Pinpoint the cell where the given text exists, returning its [X, Y] midpoint coordinate. 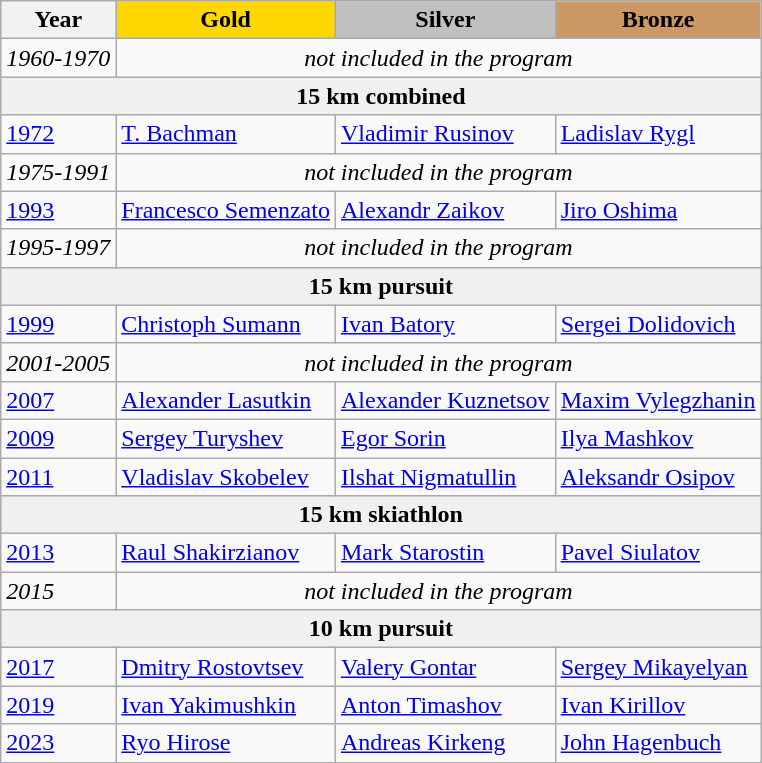
Aleksandr Osipov [658, 477]
2019 [58, 705]
Gold [226, 20]
Alexandr Zaikov [445, 210]
Sergey Turyshev [226, 438]
Ilshat Nigmatullin [445, 477]
Egor Sorin [445, 438]
15 km pursuit [381, 286]
Maxim Vylegzhanin [658, 400]
Mark Starostin [445, 553]
Bronze [658, 20]
Pavel Siulatov [658, 553]
2009 [58, 438]
Alexander Kuznetsov [445, 400]
10 km pursuit [381, 629]
2011 [58, 477]
Ivan Kirillov [658, 705]
2013 [58, 553]
1993 [58, 210]
Vladimir Rusinov [445, 134]
Sergey Mikayelyan [658, 667]
1972 [58, 134]
Anton Timashov [445, 705]
1999 [58, 324]
Dmitry Rostovtsev [226, 667]
Sergei Dolidovich [658, 324]
Ilya Mashkov [658, 438]
2023 [58, 743]
15 km combined [381, 96]
John Hagenbuch [658, 743]
Valery Gontar [445, 667]
Alexander Lasutkin [226, 400]
Ryo Hirose [226, 743]
2015 [58, 591]
Silver [445, 20]
Vladislav Skobelev [226, 477]
Ivan Batory [445, 324]
2017 [58, 667]
2001-2005 [58, 362]
15 km skiathlon [381, 515]
2007 [58, 400]
1975-1991 [58, 172]
Francesco Semenzato [226, 210]
Raul Shakirzianov [226, 553]
Year [58, 20]
T. Bachman [226, 134]
Andreas Kirkeng [445, 743]
1960-1970 [58, 58]
Christoph Sumann [226, 324]
Ladislav Rygl [658, 134]
Ivan Yakimushkin [226, 705]
1995-1997 [58, 248]
Jiro Oshima [658, 210]
